Provide the (x, y) coordinate of the cell's center where the given text is located.  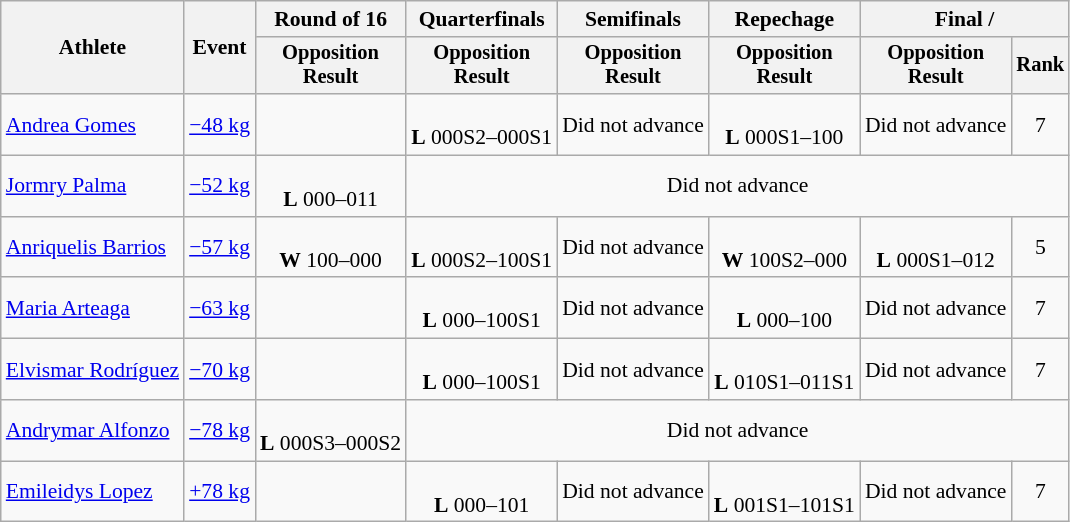
−48 kg (220, 124)
Final / (964, 19)
−63 kg (220, 308)
Andrea Gomes (92, 124)
Jormry Palma (92, 186)
Round of 16 (330, 19)
L 000S1–012 (936, 248)
−57 kg (220, 248)
Emileidys Lopez (92, 492)
L 000–011 (330, 186)
Quarterfinals (482, 19)
L 000S2–100S1 (482, 248)
L 010S1–011S1 (784, 370)
L 000–100 (784, 308)
L 000–101 (482, 492)
−52 kg (220, 186)
−70 kg (220, 370)
L 000S1–100 (784, 124)
L 000S2–000S1 (482, 124)
Maria Arteaga (92, 308)
Repechage (784, 19)
Elvismar Rodríguez (92, 370)
Semifinals (633, 19)
W 100–000 (330, 248)
Andrymar Alfonzo (92, 430)
W 100S2–000 (784, 248)
L 000S3–000S2 (330, 430)
Event (220, 48)
L 001S1–101S1 (784, 492)
−78 kg (220, 430)
Anriquelis Barrios (92, 248)
5 (1040, 248)
Athlete (92, 48)
+78 kg (220, 492)
Rank (1040, 66)
